Pinpoint the cell where the given text exists, returning its [X, Y] midpoint coordinate. 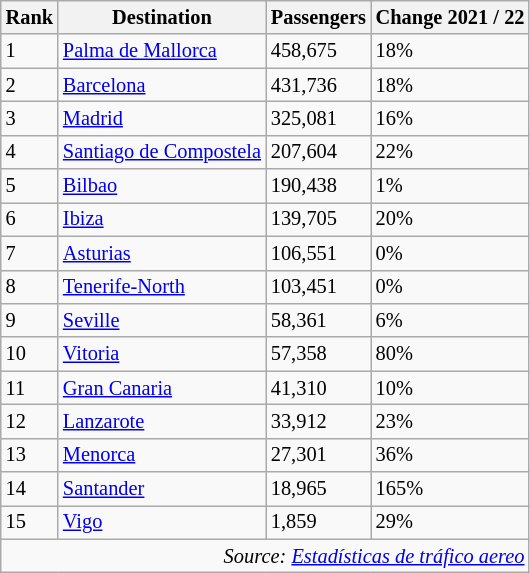
36% [450, 455]
5 [30, 186]
207,604 [318, 152]
33,912 [318, 421]
80% [450, 354]
Asturias [162, 253]
Ibiza [162, 219]
190,438 [318, 186]
29% [450, 522]
27,301 [318, 455]
103,451 [318, 287]
41,310 [318, 388]
10 [30, 354]
15 [30, 522]
2 [30, 85]
Menorca [162, 455]
Madrid [162, 118]
1 [30, 51]
1% [450, 186]
431,736 [318, 85]
139,705 [318, 219]
58,361 [318, 320]
325,081 [318, 118]
9 [30, 320]
Source: Estadísticas de tráfico aereo [266, 556]
Barcelona [162, 85]
3 [30, 118]
8 [30, 287]
Tenerife-North [162, 287]
11 [30, 388]
165% [450, 489]
Bilbao [162, 186]
Santiago de Compostela [162, 152]
Rank [30, 17]
23% [450, 421]
Lanzarote [162, 421]
Destination [162, 17]
10% [450, 388]
Vitoria [162, 354]
Santander [162, 489]
22% [450, 152]
20% [450, 219]
7 [30, 253]
Gran Canaria [162, 388]
Passengers [318, 17]
458,675 [318, 51]
12 [30, 421]
18,965 [318, 489]
106,551 [318, 253]
Seville [162, 320]
14 [30, 489]
16% [450, 118]
4 [30, 152]
13 [30, 455]
Change 2021 / 22 [450, 17]
Palma de Mallorca [162, 51]
Vigo [162, 522]
1,859 [318, 522]
6% [450, 320]
6 [30, 219]
57,358 [318, 354]
